Determine the [X, Y] coordinate at the center of the cell enclosing the given text.  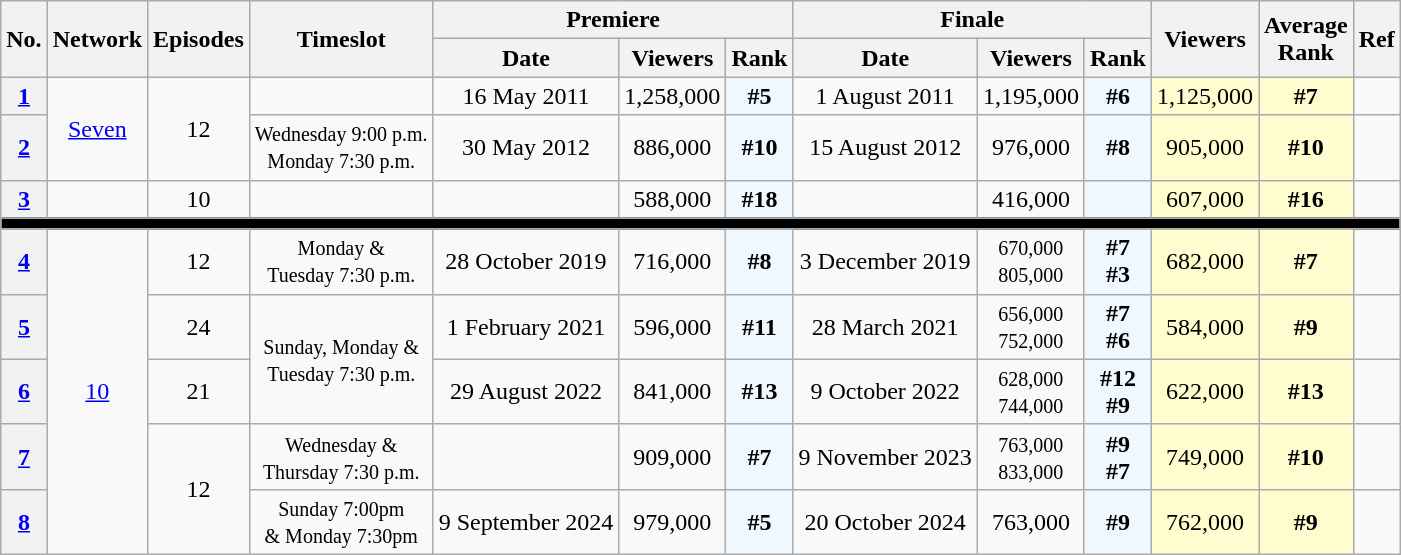
607,000 [1206, 199]
596,000 [672, 326]
#6 [1118, 96]
628,000744,000 [1030, 392]
670,000805,000 [1030, 262]
682,000 [1206, 262]
763,000833,000 [1030, 456]
8 [24, 522]
2 [24, 148]
No. [24, 39]
416,000 [1030, 199]
#12#9 [1118, 392]
905,000 [1206, 148]
Monday & Tuesday 7:30 p.m. [341, 262]
15 August 2012 [885, 148]
Network [97, 39]
9 September 2024 [526, 522]
979,000 [672, 522]
1,195,000 [1030, 96]
Timeslot [341, 39]
9 October 2022 [885, 392]
Wednesday & Thursday 7:30 p.m. [341, 456]
21 [199, 392]
622,000 [1206, 392]
#11 [760, 326]
1 August 2011 [885, 96]
9 November 2023 [885, 456]
Seven [97, 128]
Finale [972, 20]
29 August 2022 [526, 392]
Episodes [199, 39]
#9#7 [1118, 456]
886,000 [672, 148]
909,000 [672, 456]
7 [24, 456]
#7#6 [1118, 326]
656,000752,000 [1030, 326]
6 [24, 392]
1,258,000 [672, 96]
716,000 [672, 262]
1 February 2021 [526, 326]
16 May 2011 [526, 96]
#7#3 [1118, 262]
Premiere [613, 20]
3 December 2019 [885, 262]
#16 [1306, 199]
20 October 2024 [885, 522]
5 [24, 326]
584,000 [1206, 326]
976,000 [1030, 148]
24 [199, 326]
28 March 2021 [885, 326]
#18 [760, 199]
588,000 [672, 199]
1 [24, 96]
1,125,000 [1206, 96]
Wednesday 9:00 p.m.Monday 7:30 p.m. [341, 148]
AverageRank [1306, 39]
762,000 [1206, 522]
Ref [1376, 39]
4 [24, 262]
Sunday, Monday & Tuesday 7:30 p.m. [341, 359]
841,000 [672, 392]
3 [24, 199]
Sunday 7:00pm & Monday 7:30pm [341, 522]
30 May 2012 [526, 148]
763,000 [1030, 522]
749,000 [1206, 456]
28 October 2019 [526, 262]
